Extract the (X, Y) coordinate from the center of the cell holding the provided text.  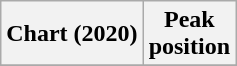
Chart (2020) (72, 34)
Peakposition (189, 34)
